Output the [x, y] coordinate of the center of the cell containing the given text.  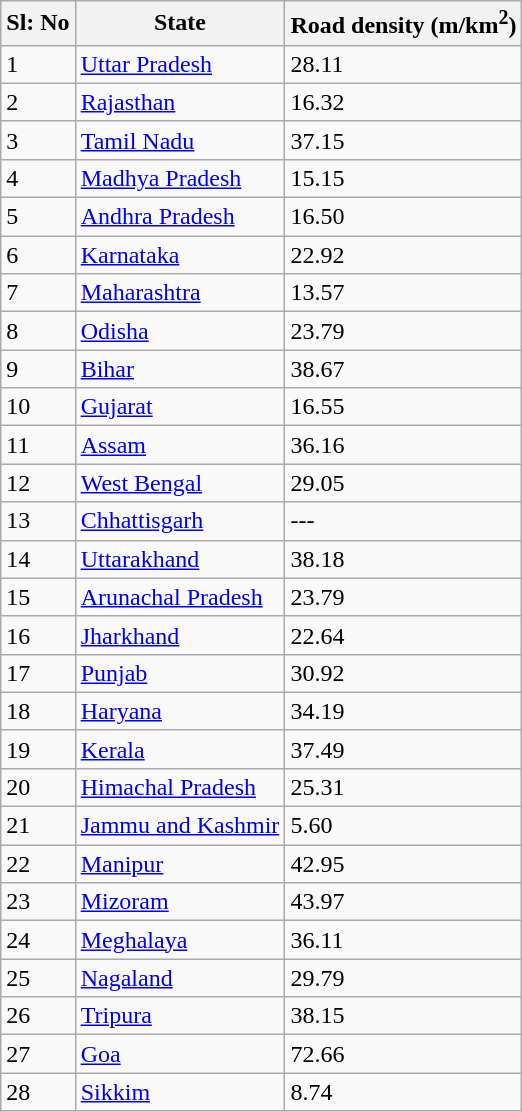
25.31 [404, 787]
22 [38, 864]
3 [38, 140]
29.79 [404, 978]
8 [38, 331]
Sl: No [38, 24]
42.95 [404, 864]
9 [38, 369]
Bihar [180, 369]
Gujarat [180, 407]
--- [404, 521]
38.18 [404, 559]
15.15 [404, 178]
2 [38, 102]
13.57 [404, 293]
Mizoram [180, 902]
29.05 [404, 483]
27 [38, 1054]
Nagaland [180, 978]
36.16 [404, 445]
Tamil Nadu [180, 140]
Uttarakhand [180, 559]
14 [38, 559]
1 [38, 64]
12 [38, 483]
38.67 [404, 369]
28 [38, 1092]
16.50 [404, 217]
4 [38, 178]
13 [38, 521]
Chhattisgarh [180, 521]
30.92 [404, 673]
Goa [180, 1054]
Sikkim [180, 1092]
Andhra Pradesh [180, 217]
72.66 [404, 1054]
Road density (m/km2) [404, 24]
Rajasthan [180, 102]
16.55 [404, 407]
10 [38, 407]
21 [38, 826]
5.60 [404, 826]
11 [38, 445]
28.11 [404, 64]
38.15 [404, 1016]
Tripura [180, 1016]
Himachal Pradesh [180, 787]
Haryana [180, 711]
8.74 [404, 1092]
Karnataka [180, 255]
5 [38, 217]
22.64 [404, 635]
Arunachal Pradesh [180, 597]
16.32 [404, 102]
6 [38, 255]
Odisha [180, 331]
7 [38, 293]
20 [38, 787]
19 [38, 749]
Punjab [180, 673]
West Bengal [180, 483]
37.49 [404, 749]
17 [38, 673]
26 [38, 1016]
22.92 [404, 255]
37.15 [404, 140]
24 [38, 940]
Uttar Pradesh [180, 64]
Meghalaya [180, 940]
Kerala [180, 749]
23 [38, 902]
Maharashtra [180, 293]
Jharkhand [180, 635]
Madhya Pradesh [180, 178]
Manipur [180, 864]
25 [38, 978]
18 [38, 711]
Jammu and Kashmir [180, 826]
34.19 [404, 711]
43.97 [404, 902]
Assam [180, 445]
16 [38, 635]
15 [38, 597]
State [180, 24]
36.11 [404, 940]
